For the text-containing cell, return its midpoint in (X, Y) coordinate format. 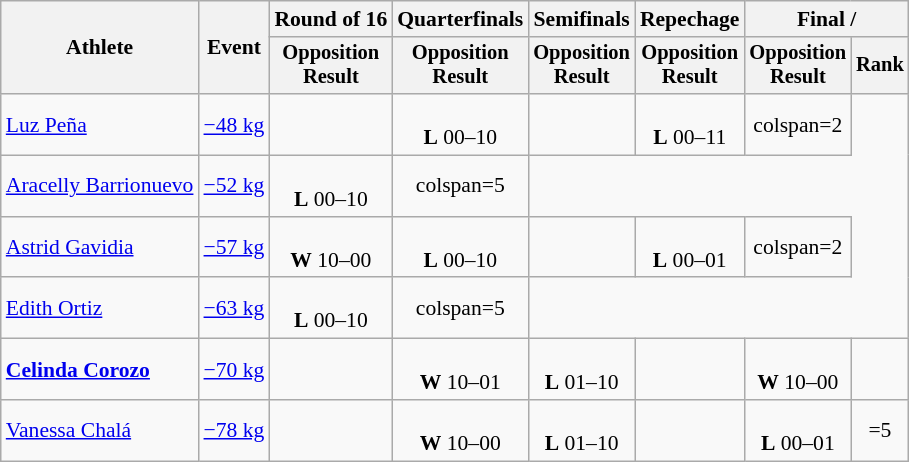
−78 kg (234, 430)
W 10–01 (460, 370)
Event (234, 48)
−52 kg (234, 186)
−70 kg (234, 370)
Celinda Corozo (100, 370)
L 00–11 (690, 124)
Aracelly Barrionuevo (100, 186)
Round of 16 (330, 19)
=5 (880, 430)
Luz Peña (100, 124)
Semifinals (582, 19)
−63 kg (234, 308)
−48 kg (234, 124)
Athlete (100, 48)
Edith Ortiz (100, 308)
Repechage (690, 19)
Vanessa Chalá (100, 430)
Quarterfinals (460, 19)
Final / (827, 19)
Rank (880, 66)
−57 kg (234, 248)
Astrid Gavidia (100, 248)
